Output the (X, Y) coordinate of the center of the cell containing the given text.  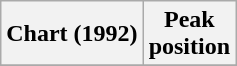
Chart (1992) (72, 34)
Peakposition (189, 34)
